Determine the [x, y] coordinate at the center of the cell enclosing the given text.  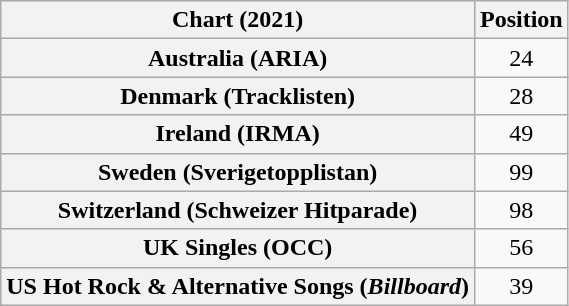
Chart (2021) [238, 20]
56 [521, 248]
Ireland (IRMA) [238, 134]
UK Singles (OCC) [238, 248]
Position [521, 20]
Sweden (Sverigetopplistan) [238, 172]
28 [521, 96]
Australia (ARIA) [238, 58]
Switzerland (Schweizer Hitparade) [238, 210]
98 [521, 210]
49 [521, 134]
99 [521, 172]
Denmark (Tracklisten) [238, 96]
39 [521, 286]
US Hot Rock & Alternative Songs (Billboard) [238, 286]
24 [521, 58]
